Find where the given text appears and provide that cell's center as (X, Y) coordinate. 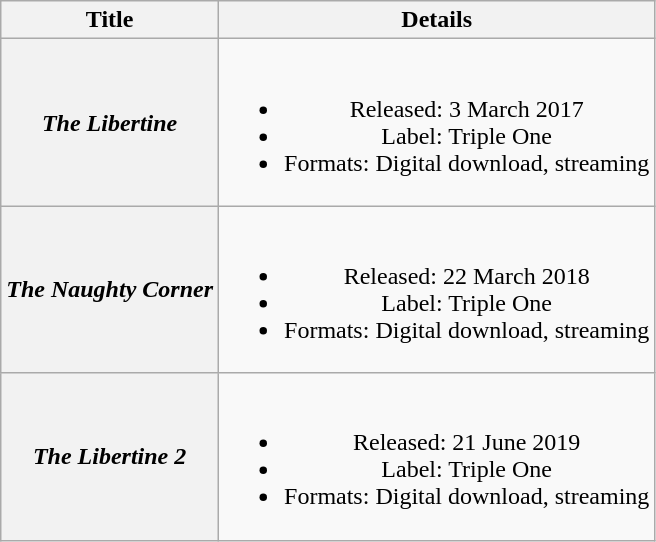
The Libertine (110, 122)
Released: 21 June 2019Label: Triple OneFormats: Digital download, streaming (437, 456)
Title (110, 20)
The Naughty Corner (110, 290)
Released: 22 March 2018Label: Triple OneFormats: Digital download, streaming (437, 290)
Released: 3 March 2017Label: Triple OneFormats: Digital download, streaming (437, 122)
The Libertine 2 (110, 456)
Details (437, 20)
